Return (x, y) of the center of cell containing provided text 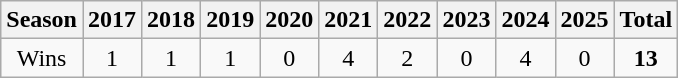
2022 (408, 20)
Total (646, 20)
2025 (584, 20)
Season (42, 20)
2024 (526, 20)
2 (408, 58)
13 (646, 58)
2019 (230, 20)
2018 (172, 20)
Wins (42, 58)
2021 (348, 20)
2020 (290, 20)
2017 (112, 20)
2023 (466, 20)
